Identify which cell holds the provided text, then report its (X, Y) central coordinate. 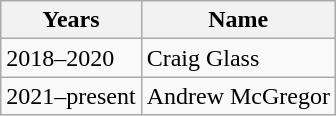
2018–2020 (71, 58)
Years (71, 20)
Name (238, 20)
2021–present (71, 96)
Andrew McGregor (238, 96)
Craig Glass (238, 58)
